Scan for the cell matching the given text and deliver its [x, y] coordinate at center. 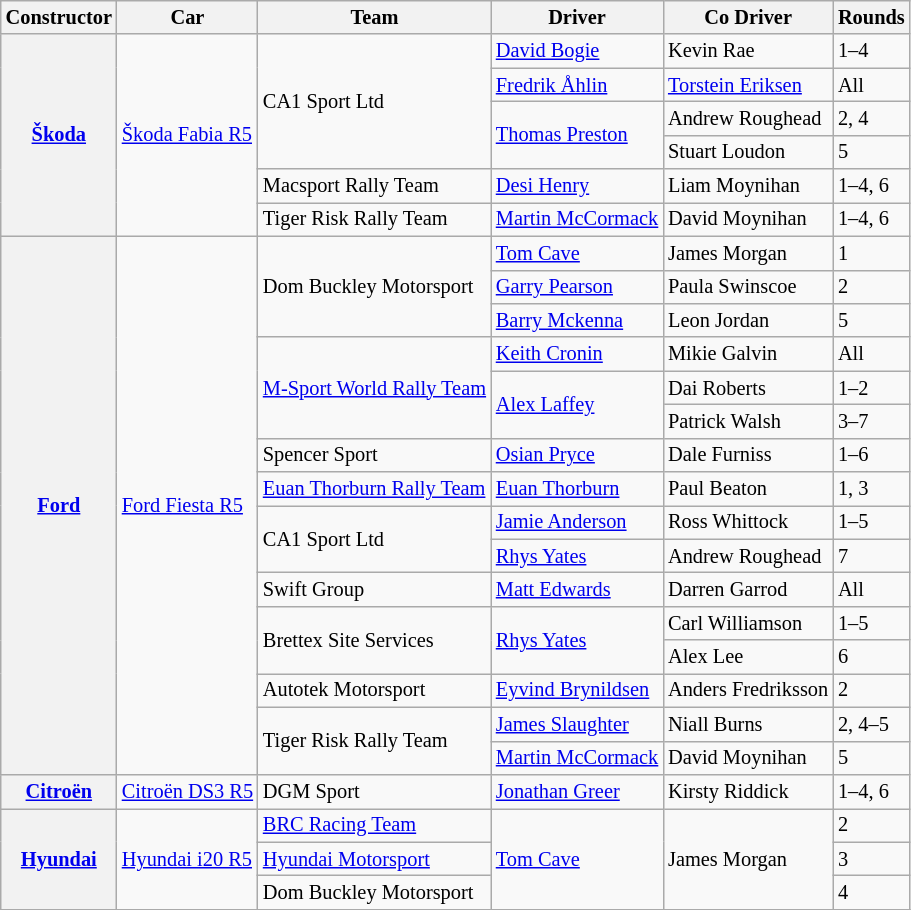
Barry Mckenna [577, 320]
Citroën DS3 R5 [188, 791]
Dale Furniss [748, 455]
1 [872, 253]
Garry Pearson [577, 287]
Swift Group [374, 589]
M-Sport World Rally Team [374, 388]
7 [872, 556]
Alex Lee [748, 657]
3 [872, 859]
Brettex Site Services [374, 640]
Anders Fredriksson [748, 690]
Ford Fiesta R5 [188, 505]
Jamie Anderson [577, 522]
Spencer Sport [374, 455]
1–6 [872, 455]
David Bogie [577, 51]
Co Driver [748, 17]
Fredrik Åhlin [577, 85]
Škoda Fabia R5 [188, 135]
Matt Edwards [577, 589]
Ford [59, 505]
Carl Williamson [748, 623]
Hyundai i20 R5 [188, 858]
4 [872, 892]
Euan Thorburn [577, 489]
Darren Garrod [748, 589]
Paul Beaton [748, 489]
Hyundai Motorsport [374, 859]
2, 4–5 [872, 724]
Euan Thorburn Rally Team [374, 489]
Driver [577, 17]
Alex Laffey [577, 404]
Patrick Walsh [748, 421]
2, 4 [872, 118]
Stuart Loudon [748, 152]
6 [872, 657]
Team [374, 17]
Leon Jordan [748, 320]
Autotek Motorsport [374, 690]
Keith Cronin [577, 354]
Eyvind Brynildsen [577, 690]
Mikie Galvin [748, 354]
Niall Burns [748, 724]
Macsport Rally Team [374, 186]
Torstein Eriksen [748, 85]
Car [188, 17]
DGM Sport [374, 791]
Dai Roberts [748, 388]
Rounds [872, 17]
James Slaughter [577, 724]
Constructor [59, 17]
Škoda [59, 135]
Citroën [59, 791]
Ross Whittock [748, 522]
Kirsty Riddick [748, 791]
3–7 [872, 421]
Kevin Rae [748, 51]
1–2 [872, 388]
Desi Henry [577, 186]
1–4 [872, 51]
BRC Racing Team [374, 825]
Thomas Preston [577, 134]
Hyundai [59, 858]
Liam Moynihan [748, 186]
Jonathan Greer [577, 791]
Osian Pryce [577, 455]
1, 3 [872, 489]
Paula Swinscoe [748, 287]
